Return (x, y) of the center of cell containing provided text 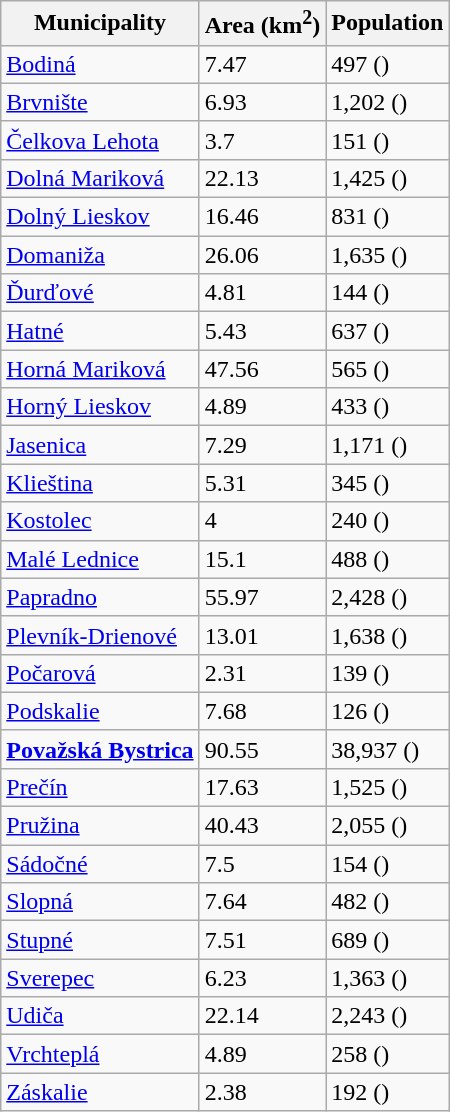
345 () (388, 483)
Plevník-Drienové (100, 635)
126 () (388, 711)
Area (km2) (262, 24)
139 () (388, 673)
Slopná (100, 902)
Klieština (100, 483)
7.68 (262, 711)
Horná Mariková (100, 369)
637 () (388, 331)
4.81 (262, 293)
Papradno (100, 597)
55.97 (262, 597)
Malé Lednice (100, 559)
258 () (388, 1054)
2,428 () (388, 597)
Počarová (100, 673)
26.06 (262, 255)
16.46 (262, 217)
90.55 (262, 749)
2.31 (262, 673)
154 () (388, 864)
2,243 () (388, 1016)
482 () (388, 902)
Ďurďové (100, 293)
2.38 (262, 1092)
Bodiná (100, 64)
Dolná Mariková (100, 178)
433 () (388, 407)
5.31 (262, 483)
Domaniža (100, 255)
3.7 (262, 140)
Population (388, 24)
565 () (388, 369)
Hatné (100, 331)
497 () (388, 64)
Stupné (100, 940)
831 () (388, 217)
Čelkova Lehota (100, 140)
Záskalie (100, 1092)
1,635 () (388, 255)
689 () (388, 940)
488 () (388, 559)
4 (262, 521)
7.51 (262, 940)
Horný Lieskov (100, 407)
2,055 () (388, 826)
Municipality (100, 24)
22.13 (262, 178)
Sádočné (100, 864)
240 () (388, 521)
6.23 (262, 978)
1,425 () (388, 178)
Udiča (100, 1016)
15.1 (262, 559)
1,363 () (388, 978)
5.43 (262, 331)
Považská Bystrica (100, 749)
22.14 (262, 1016)
7.29 (262, 445)
6.93 (262, 102)
Brvnište (100, 102)
1,202 () (388, 102)
Dolný Lieskov (100, 217)
Pružina (100, 826)
Sverepec (100, 978)
Jasenica (100, 445)
40.43 (262, 826)
17.63 (262, 787)
7.47 (262, 64)
7.5 (262, 864)
38,937 () (388, 749)
Vrchteplá (100, 1054)
47.56 (262, 369)
13.01 (262, 635)
1,638 () (388, 635)
144 () (388, 293)
Kostolec (100, 521)
Prečín (100, 787)
Podskalie (100, 711)
1,171 () (388, 445)
1,525 () (388, 787)
7.64 (262, 902)
192 () (388, 1092)
151 () (388, 140)
